Return (X, Y) of the center of cell containing provided text 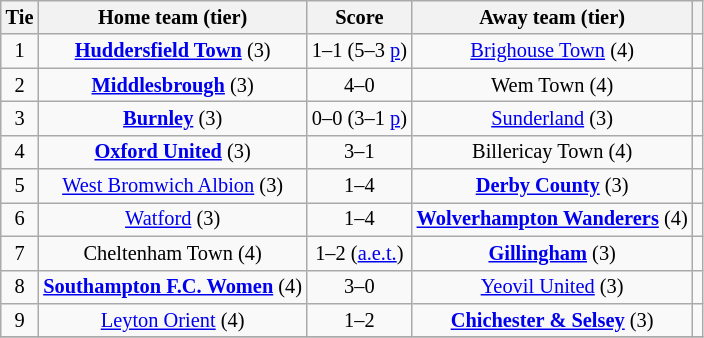
Watford (3) (172, 219)
5 (20, 186)
1–2 (a.e.t.) (360, 253)
3 (20, 118)
Leyton Orient (4) (172, 320)
0–0 (3–1 p) (360, 118)
Huddersfield Town (3) (172, 51)
7 (20, 253)
3–0 (360, 287)
Burnley (3) (172, 118)
Score (360, 17)
Gillingham (3) (552, 253)
4 (20, 152)
Cheltenham Town (4) (172, 253)
Wolverhampton Wanderers (4) (552, 219)
Derby County (3) (552, 186)
9 (20, 320)
Southampton F.C. Women (4) (172, 287)
Brighouse Town (4) (552, 51)
1 (20, 51)
Yeovil United (3) (552, 287)
Chichester & Selsey (3) (552, 320)
1–2 (360, 320)
8 (20, 287)
West Bromwich Albion (3) (172, 186)
Oxford United (3) (172, 152)
3–1 (360, 152)
Home team (tier) (172, 17)
6 (20, 219)
4–0 (360, 85)
Wem Town (4) (552, 85)
Away team (tier) (552, 17)
Sunderland (3) (552, 118)
Billericay Town (4) (552, 152)
Tie (20, 17)
1–1 (5–3 p) (360, 51)
2 (20, 85)
Middlesbrough (3) (172, 85)
